Scan for the cell matching the given text and deliver its (x, y) coordinate at center. 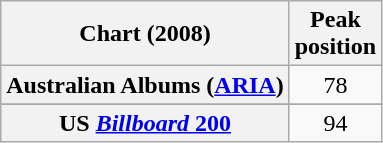
Peakposition (335, 34)
78 (335, 85)
US Billboard 200 (145, 123)
Australian Albums (ARIA) (145, 85)
Chart (2008) (145, 34)
94 (335, 123)
